For the text-containing cell, return its midpoint in (x, y) coordinate format. 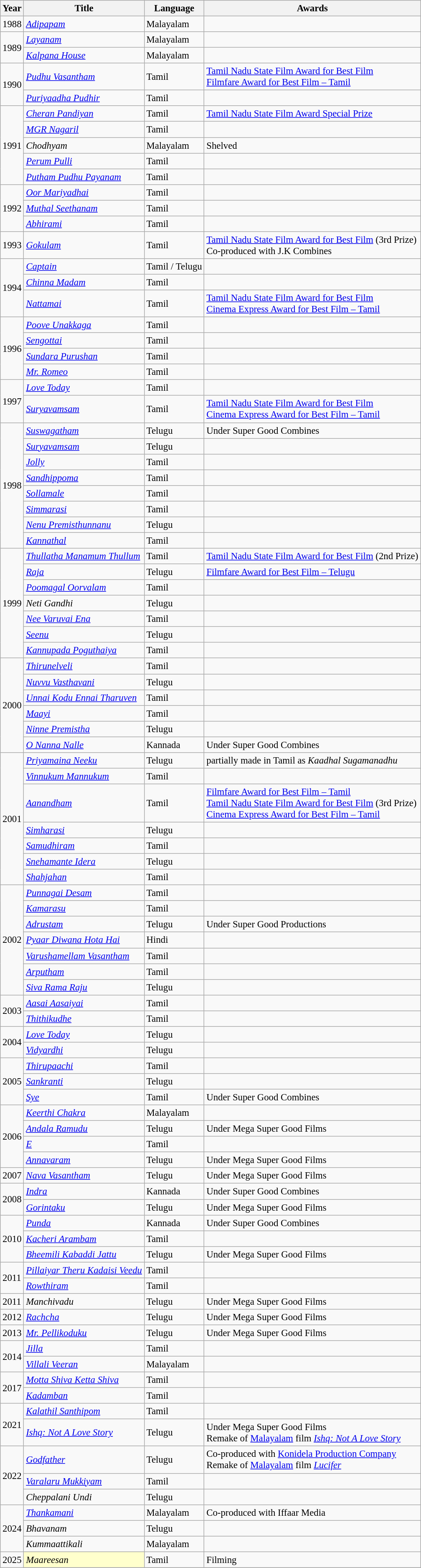
Kacheri Arambam (84, 1239)
2002 (12, 940)
Varalaru Mukkiyam (84, 1481)
Annavaram (84, 1160)
Priyamaina Neeku (84, 761)
Aasai Aasaiyai (84, 1003)
2013 (12, 1333)
Simharasi (84, 830)
Language (174, 8)
Thankamani (84, 1512)
Co-produced with Konidela Production CompanyRemake of Malayalam film Lucifer (312, 1460)
Punnagai Desam (84, 893)
Sandhippoma (84, 478)
1988 (12, 24)
MGR Nagaril (84, 130)
Under Super Good Productions (312, 924)
1992 (12, 208)
2007 (12, 1176)
Keerthi Chakra (84, 1113)
Tamil Nadu State Film Award for Best FilmFilmfare Award for Best Film – Tamil (312, 77)
Filmfare Award for Best Film – Telugu (312, 572)
Tamil Nadu State Film Award for Best Film (2nd Prize) (312, 556)
Snehamante Idera (84, 862)
Hindi (174, 940)
Punda (84, 1223)
Nuvvu Vasthavani (84, 682)
Chodhyam (84, 145)
Nee Varuvai Ena (84, 619)
Neti Gandhi (84, 603)
Adipapam (84, 24)
Pudhu Vasantham (84, 77)
Chinna Madam (84, 282)
Mr. Romeo (84, 372)
1998 (12, 486)
E (84, 1144)
Captain (84, 267)
Kadamban (84, 1396)
partially made in Tamil as Kaadhal Sugamanadhu (312, 761)
1999 (12, 603)
Maareesan (84, 1560)
Ishq: Not A Love Story (84, 1433)
2000 (12, 705)
Bhavanam (84, 1528)
Mr. Pellikoduku (84, 1333)
Rowthiram (84, 1286)
Thirunelveli (84, 666)
Sundara Purushan (84, 356)
2021 (12, 1425)
Thullatha Manamum Thullum (84, 556)
2006 (12, 1136)
Vidyardhi (84, 1050)
Godfather (84, 1460)
Vinnukum Mannukum (84, 776)
Cheran Pandiyan (84, 114)
1994 (12, 288)
Kummaattikali (84, 1544)
Filmfare Award for Best Film – TamilTamil Nadu State Film Award for Best Film (3rd Prize)Cinema Express Award for Best Film – Tamil (312, 803)
Pyaar Diwana Hota Hai (84, 940)
1991 (12, 145)
O Nanna Nalle (84, 745)
Shelved (312, 145)
Kannupada Poguthaiya (84, 651)
Poove Unakkaga (84, 325)
Kannathal (84, 540)
Muthal Seethanam (84, 208)
Samudhiram (84, 846)
Suswagatham (84, 430)
Abhirami (84, 224)
Perum Pulli (84, 161)
Tamil / Telugu (174, 267)
Oor Mariyadhai (84, 192)
Shahjahan (84, 877)
Kamarasu (84, 909)
Maayi (84, 713)
Rachcha (84, 1317)
Title (84, 8)
Filming (312, 1560)
Arputham (84, 972)
2003 (12, 1011)
1997 (12, 401)
1990 (12, 84)
Nava Vasantham (84, 1176)
2024 (12, 1528)
2008 (12, 1199)
Aanandham (84, 803)
Year (12, 8)
Raja (84, 572)
Kalathil Santhipom (84, 1411)
2022 (12, 1476)
Nattamai (84, 303)
Unnai Kodu Ennai Tharuven (84, 697)
2017 (12, 1387)
Layanam (84, 40)
Thithikudhe (84, 1019)
Gokulam (84, 245)
Adrustam (84, 924)
Sye (84, 1097)
Motta Shiva Ketta Shiva (84, 1380)
Putham Pudhu Payanam (84, 177)
Seenu (84, 635)
Awards (312, 8)
Andala Ramudu (84, 1129)
Pillaiyar Theru Kadaisi Veedu (84, 1270)
Puriyaadha Pudhir (84, 98)
1996 (12, 349)
Sankranti (84, 1082)
Simmarasi (84, 509)
Cheppalani Undi (84, 1497)
Sengottai (84, 341)
Manchivadu (84, 1301)
Jilla (84, 1349)
2005 (12, 1082)
Varushamellam Vasantham (84, 956)
2014 (12, 1357)
Poomagal Oorvalam (84, 588)
Sollamale (84, 494)
Tamil Nadu State Film Award for Best Film (3rd Prize)Co-produced with J.K Combines (312, 245)
Indra (84, 1191)
Tamil Nadu State Film Award Special Prize (312, 114)
Siva Rama Raju (84, 987)
Bheemili Kabaddi Jattu (84, 1254)
Jolly (84, 462)
Thirupaachi (84, 1066)
2004 (12, 1042)
Co-produced with Iffaar Media (312, 1512)
Villali Veeran (84, 1364)
Gorintaku (84, 1207)
Ninne Premistha (84, 729)
1993 (12, 245)
Kalpana House (84, 56)
2012 (12, 1317)
Under Mega Super Good FilmsRemake of Malayalam film Ishq: Not A Love Story (312, 1433)
1989 (12, 48)
2025 (12, 1560)
Nenu Premisthunnanu (84, 525)
2001 (12, 819)
2010 (12, 1239)
